Search for the cell housing the specified text and yield its [X, Y] center coordinate. 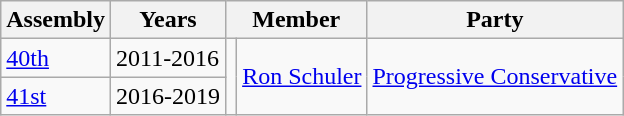
Ron Schuler [302, 77]
Member [296, 20]
40th [56, 58]
41st [56, 96]
2011-2016 [168, 58]
2016-2019 [168, 96]
Party [495, 20]
Assembly [56, 20]
Years [168, 20]
Progressive Conservative [495, 77]
